Search for the cell housing the specified text and yield its [X, Y] center coordinate. 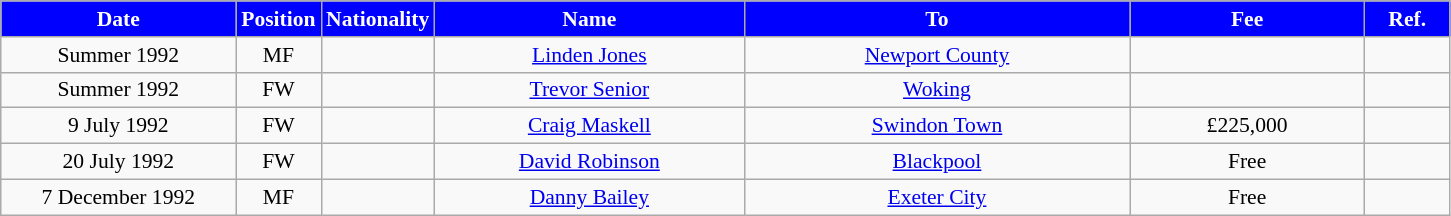
Blackpool [936, 162]
Swindon Town [936, 126]
9 July 1992 [118, 126]
Trevor Senior [589, 90]
Fee [1248, 19]
Woking [936, 90]
Name [589, 19]
£225,000 [1248, 126]
Ref. [1408, 19]
Nationality [378, 19]
7 December 1992 [118, 197]
To [936, 19]
Craig Maskell [589, 126]
Exeter City [936, 197]
David Robinson [589, 162]
Position [278, 19]
Linden Jones [589, 55]
Newport County [936, 55]
20 July 1992 [118, 162]
Date [118, 19]
Danny Bailey [589, 197]
